Scan for the cell matching the given text and deliver its [X, Y] coordinate at center. 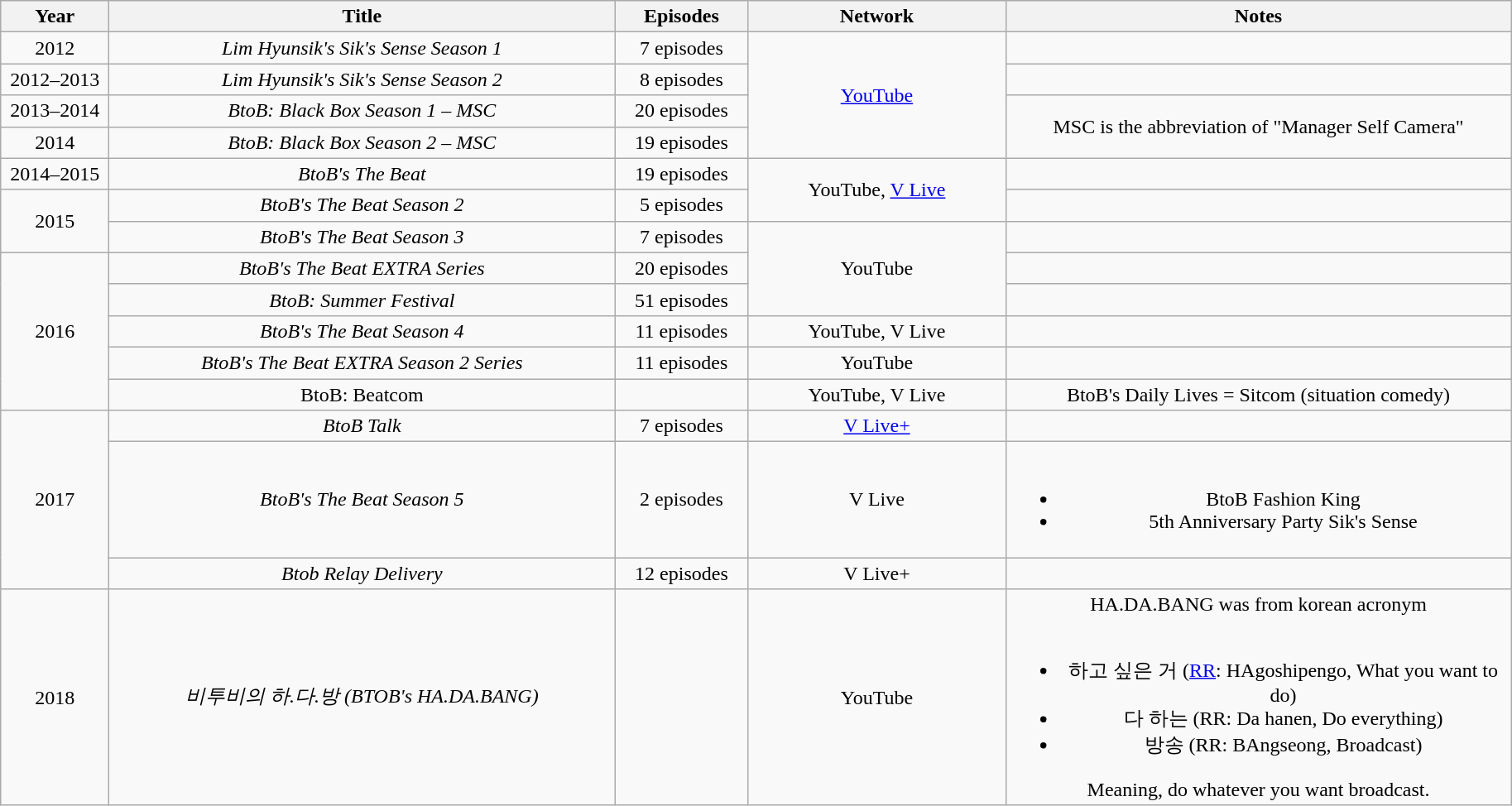
비투비의 하.다.방 (BTOB's HA.DA.BANG) [362, 698]
12 episodes [682, 573]
BtoB: Black Box Season 1 – MSC [362, 111]
BtoB Talk [362, 426]
BtoB's The Beat Season 4 [362, 331]
2014–2015 [55, 174]
Lim Hyunsik's Sik's Sense Season 1 [362, 48]
8 episodes [682, 79]
Episodes [682, 17]
2012–2013 [55, 79]
BtoB's The Beat EXTRA Season 2 Series [362, 362]
BtoB's Daily Lives = Sitcom (situation comedy) [1258, 395]
BtoB: Beatcom [362, 395]
2018 [55, 698]
BtoB Fashion King5th Anniversary Party Sik's Sense [1258, 500]
2014 [55, 142]
2015 [55, 221]
2017 [55, 500]
BtoB's The Beat Season 5 [362, 500]
BtoB's The Beat Season 2 [362, 205]
BtoB's The Beat Season 3 [362, 237]
5 episodes [682, 205]
Btob Relay Delivery [362, 573]
Lim Hyunsik's Sik's Sense Season 2 [362, 79]
BtoB's The Beat [362, 174]
2016 [55, 331]
51 episodes [682, 300]
Network [877, 17]
BtoB: Black Box Season 2 – MSC [362, 142]
2013–2014 [55, 111]
Notes [1258, 17]
Year [55, 17]
V Live [877, 500]
Title [362, 17]
MSC is the abbreviation of "Manager Self Camera" [1258, 127]
2012 [55, 48]
BtoB's The Beat EXTRA Series [362, 268]
2 episodes [682, 500]
BtoB: Summer Festival [362, 300]
